For the text-containing cell, return its midpoint in (X, Y) coordinate format. 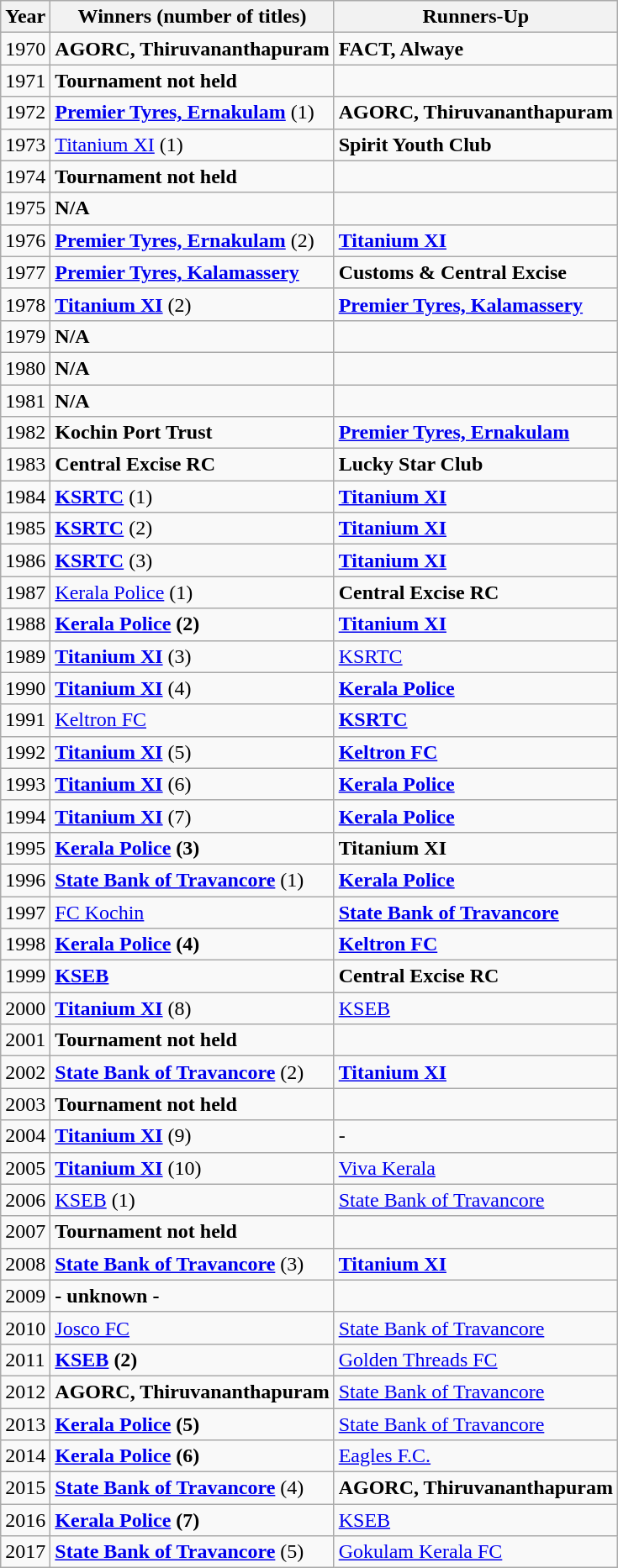
Winners (number of titles) (192, 17)
Kerala Police (3) (192, 848)
FACT, Alwaye (476, 49)
1979 (25, 336)
2004 (25, 1136)
2012 (25, 1392)
State Bank of Travancore (5) (192, 1552)
1978 (25, 304)
Titanium XI (8) (192, 1008)
1994 (25, 816)
1974 (25, 176)
1973 (25, 145)
State Bank of Travancore (2) (192, 1072)
1998 (25, 944)
2010 (25, 1328)
1987 (25, 592)
- (476, 1136)
Titanium XI (6) (192, 784)
1976 (25, 240)
- unknown - (192, 1296)
2011 (25, 1360)
1984 (25, 497)
1983 (25, 465)
1991 (25, 720)
Titanium XI (1) (192, 145)
KSRTC (2) (192, 529)
1988 (25, 624)
2002 (25, 1072)
1997 (25, 912)
2014 (25, 1456)
Titanium XI (3) (192, 656)
Premier Tyres, Ernakulam (1) (192, 113)
FC Kochin (192, 912)
Runners-Up (476, 17)
1980 (25, 368)
1989 (25, 656)
Titanium XI (7) (192, 816)
1992 (25, 752)
Titanium XI (5) (192, 752)
Kerala Police (4) (192, 944)
2009 (25, 1296)
Titanium XI (10) (192, 1168)
Premier Tyres, Ernakulam (476, 433)
Customs & Central Excise (476, 272)
1982 (25, 433)
2005 (25, 1168)
1999 (25, 976)
Gokulam Kerala FC (476, 1552)
1995 (25, 848)
Eagles F.C. (476, 1456)
KSEB (1) (192, 1200)
Kerala Police (5) (192, 1424)
1977 (25, 272)
1970 (25, 49)
1971 (25, 81)
1972 (25, 113)
Lucky Star Club (476, 465)
Josco FC (192, 1328)
2008 (25, 1264)
State Bank of Travancore (1) (192, 880)
Year (25, 17)
2006 (25, 1200)
Titanium XI (9) (192, 1136)
Titanium XI (2) (192, 304)
1993 (25, 784)
1985 (25, 529)
2016 (25, 1520)
1975 (25, 208)
KSEB (2) (192, 1360)
State Bank of Travancore (4) (192, 1488)
1990 (25, 688)
1996 (25, 880)
2003 (25, 1104)
2013 (25, 1424)
1986 (25, 560)
2000 (25, 1008)
KSRTC (3) (192, 560)
2007 (25, 1232)
1981 (25, 401)
Spirit Youth Club (476, 145)
Golden Threads FC (476, 1360)
Kerala Police (6) (192, 1456)
Viva Kerala (476, 1168)
State Bank of Travancore (3) (192, 1264)
Kerala Police (2) (192, 624)
2001 (25, 1040)
2015 (25, 1488)
Premier Tyres, Ernakulam (2) (192, 240)
Titanium XI (4) (192, 688)
Kerala Police (1) (192, 592)
2017 (25, 1552)
KSRTC (1) (192, 497)
Kochin Port Trust (192, 433)
Kerala Police (7) (192, 1520)
